Search for the cell housing the specified text and yield its (X, Y) center coordinate. 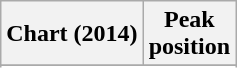
Peakposition (189, 34)
Chart (2014) (72, 34)
